Pinpoint the cell where the given text exists, returning its (x, y) midpoint coordinate. 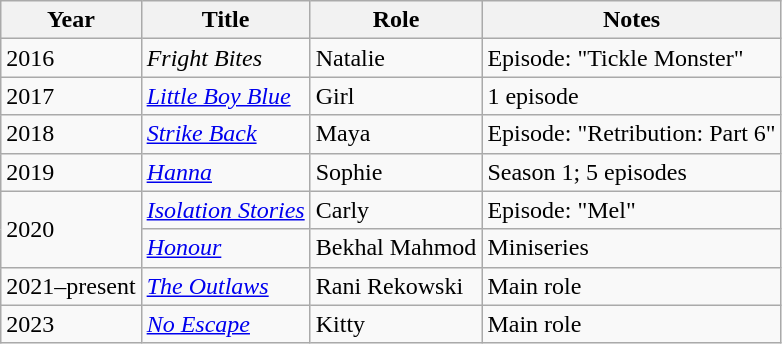
Episode: "Tickle Monster" (632, 58)
2023 (71, 324)
The Outlaws (226, 286)
Miniseries (632, 248)
Kitty (396, 324)
Little Boy Blue (226, 96)
Carly (396, 210)
Strike Back (226, 134)
Episode: "Retribution: Part 6" (632, 134)
Fright Bites (226, 58)
2019 (71, 172)
Season 1; 5 episodes (632, 172)
Bekhal Mahmod (396, 248)
Girl (396, 96)
Rani Rekowski (396, 286)
Title (226, 20)
Hanna (226, 172)
No Escape (226, 324)
Episode: "Mel" (632, 210)
1 episode (632, 96)
Honour (226, 248)
2016 (71, 58)
Notes (632, 20)
Role (396, 20)
2018 (71, 134)
Year (71, 20)
Natalie (396, 58)
Isolation Stories (226, 210)
Maya (396, 134)
Sophie (396, 172)
2017 (71, 96)
2021–present (71, 286)
2020 (71, 229)
